Find where the given text appears and provide that cell's center as [X, Y] coordinate. 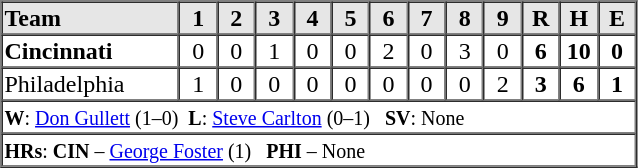
9 [503, 18]
8 [465, 18]
5 [350, 18]
W: Don Gullett (1–0) L: Steve Carlton (0–1) SV: None [319, 116]
Philadelphia [91, 84]
R [541, 18]
E [617, 18]
10 [579, 50]
4 [312, 18]
HRs: CIN – George Foster (1) PHI – None [319, 150]
7 [427, 18]
H [579, 18]
Team [91, 18]
Cincinnati [91, 50]
